Scan for the cell matching the given text and deliver its [X, Y] coordinate at center. 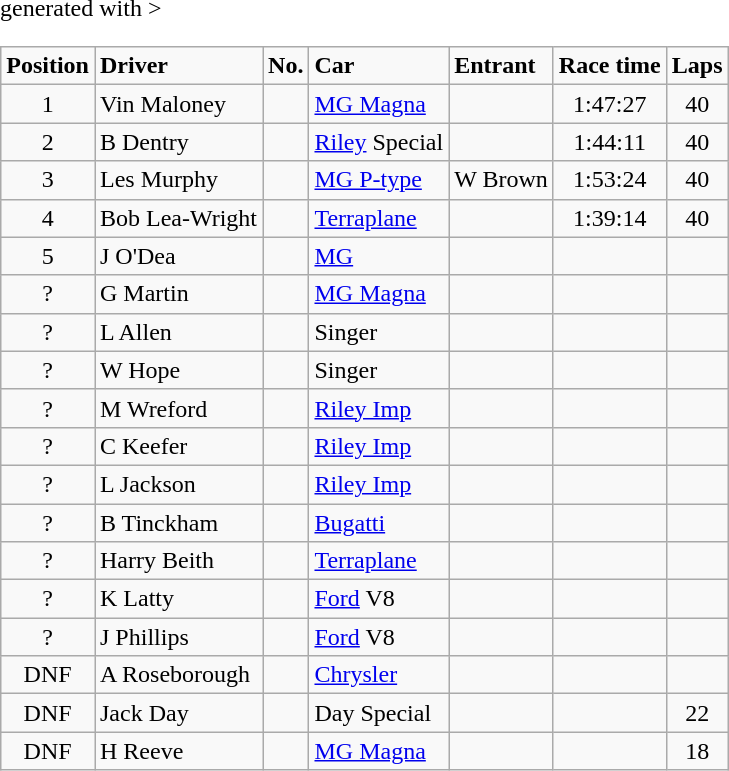
B Dentry [178, 142]
Chrysler [379, 675]
M Wreford [178, 408]
Position [48, 66]
A Roseborough [178, 675]
MG [379, 256]
1:44:11 [610, 142]
1:53:24 [610, 180]
3 [48, 180]
22 [697, 713]
Entrant [502, 66]
Harry Beith [178, 561]
C Keefer [178, 446]
W Hope [178, 370]
L Jackson [178, 484]
L Allen [178, 332]
MG P-type [379, 180]
2 [48, 142]
Race time [610, 66]
K Latty [178, 599]
Car [379, 66]
B Tinckham [178, 523]
18 [697, 751]
Jack Day [178, 713]
Bugatti [379, 523]
5 [48, 256]
No. [286, 66]
1:47:27 [610, 104]
Bob Lea-Wright [178, 218]
G Martin [178, 294]
J Phillips [178, 637]
Les Murphy [178, 180]
4 [48, 218]
W Brown [502, 180]
1:39:14 [610, 218]
Driver [178, 66]
Laps [697, 66]
H Reeve [178, 751]
1 [48, 104]
J O'Dea [178, 256]
Day Special [379, 713]
Vin Maloney [178, 104]
Riley Special [379, 142]
